Return (x, y) of the center of cell containing provided text 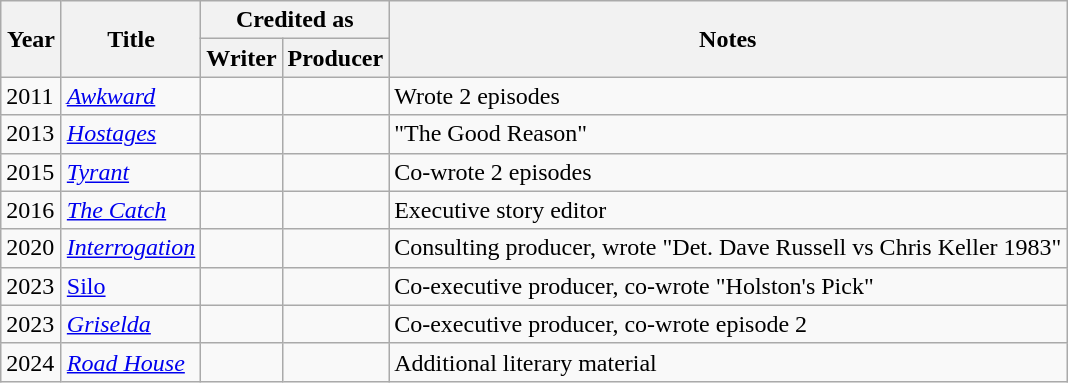
Credited as (295, 20)
Additional literary material (728, 362)
Griselda (131, 324)
Silo (131, 286)
2016 (32, 210)
Co-wrote 2 episodes (728, 172)
Interrogation (131, 248)
Producer (336, 58)
Executive story editor (728, 210)
2011 (32, 96)
Year (32, 39)
Title (131, 39)
Co-executive producer, co-wrote "Holston's Pick" (728, 286)
Hostages (131, 134)
2020 (32, 248)
2015 (32, 172)
"The Good Reason" (728, 134)
Road House (131, 362)
2024 (32, 362)
Co-executive producer, co-wrote episode 2 (728, 324)
The Catch (131, 210)
Writer (242, 58)
Tyrant (131, 172)
Consulting producer, wrote "Det. Dave Russell vs Chris Keller 1983" (728, 248)
2013 (32, 134)
Wrote 2 episodes (728, 96)
Notes (728, 39)
Awkward (131, 96)
